Identify which cell holds the provided text, then report its [X, Y] central coordinate. 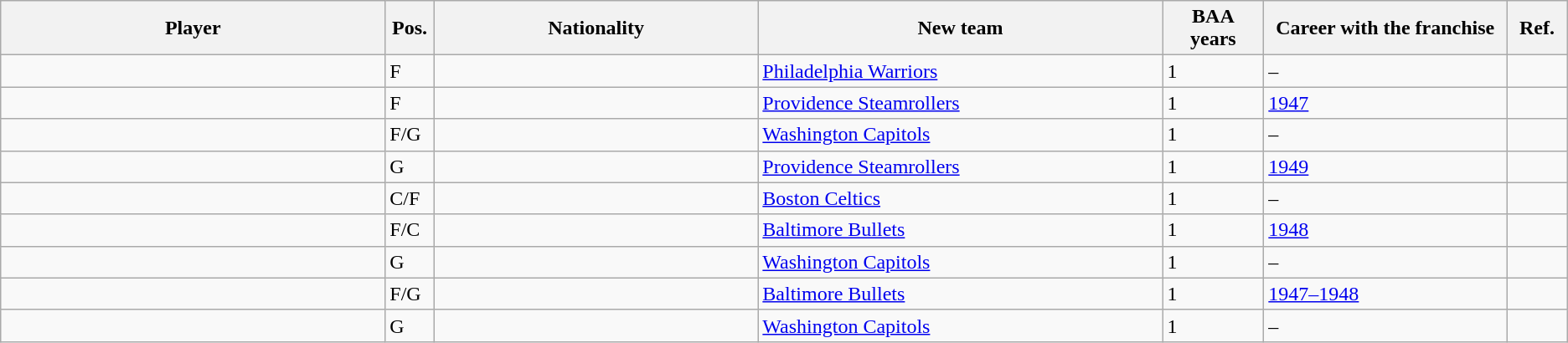
1948 [1385, 230]
BAA years [1213, 28]
Boston Celtics [960, 198]
1947 [1385, 103]
Philadelphia Warriors [960, 71]
1947–1948 [1385, 294]
New team [960, 28]
Ref. [1538, 28]
Career with the franchise [1385, 28]
C/F [410, 198]
F/C [410, 230]
Nationality [596, 28]
Pos. [410, 28]
Player [193, 28]
1949 [1385, 166]
